For the text-containing cell, return its midpoint in (x, y) coordinate format. 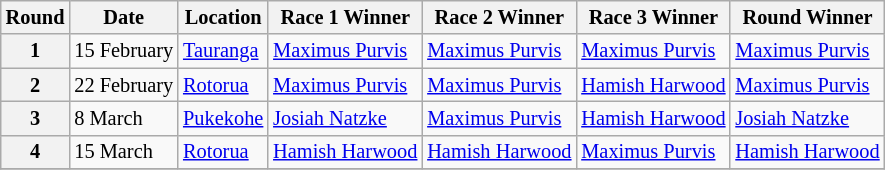
15 March (124, 152)
2 (36, 85)
Tauranga (223, 51)
Race 3 Winner (653, 17)
4 (36, 152)
Race 2 Winner (499, 17)
Round (36, 17)
Pukekohe (223, 118)
Race 1 Winner (345, 17)
22 February (124, 85)
8 March (124, 118)
3 (36, 118)
15 February (124, 51)
Round Winner (807, 17)
Location (223, 17)
Date (124, 17)
1 (36, 51)
